Extract the [x, y] coordinate from the center of the cell holding the provided text.  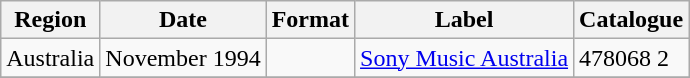
Format [310, 20]
Region [50, 20]
Date [183, 20]
Sony Music Australia [464, 58]
Catalogue [632, 20]
November 1994 [183, 58]
478068 2 [632, 58]
Australia [50, 58]
Label [464, 20]
